From the cell containing the given text, extract its center point as [X, Y] coordinate. 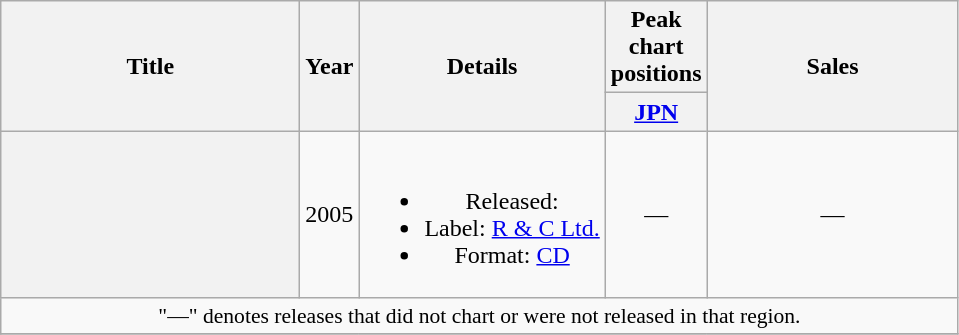
Year [330, 66]
"—" denotes releases that did not chart or were not released in that region. [480, 316]
Released: Label: R & C Ltd.Format: CD [482, 214]
Details [482, 66]
Peak chart positions [656, 47]
JPN [656, 112]
2005 [330, 214]
Title [150, 66]
Sales [832, 66]
